Return [X, Y] of the center of cell containing provided text 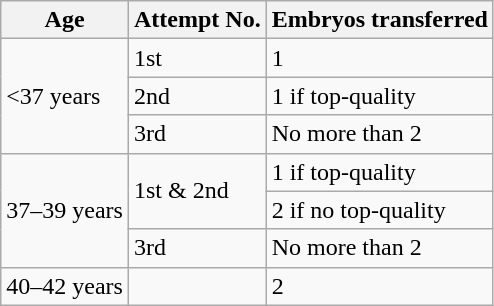
1st [197, 58]
<37 years [65, 96]
2nd [197, 96]
1st & 2nd [197, 191]
Embryos transferred [380, 20]
1 [380, 58]
2 if no top-quality [380, 210]
37–39 years [65, 210]
Attempt No. [197, 20]
Age [65, 20]
2 [380, 286]
40–42 years [65, 286]
